Scan for the cell matching the given text and deliver its [X, Y] coordinate at center. 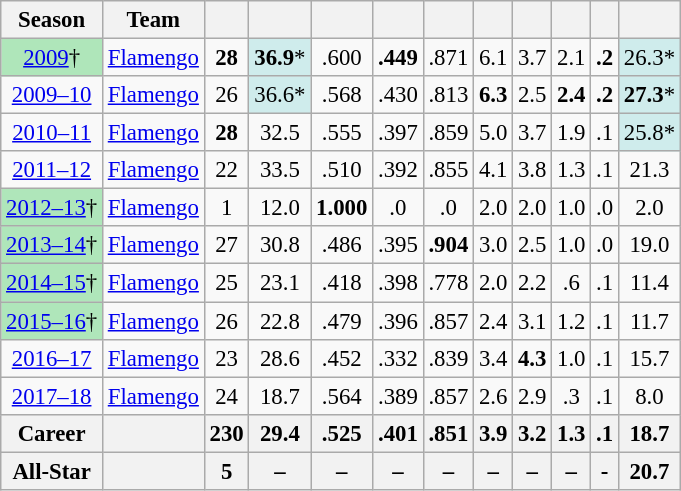
2.9 [532, 396]
21.3 [649, 170]
Season [52, 20]
.600 [342, 58]
30.8 [280, 245]
2016–17 [52, 358]
4.3 [532, 358]
.859 [448, 133]
2.2 [532, 283]
Team [153, 20]
.525 [342, 433]
22.8 [280, 321]
28.6 [280, 358]
.389 [398, 396]
.396 [398, 321]
26.3* [649, 58]
5.0 [494, 133]
24 [226, 396]
19.0 [649, 245]
15.7 [649, 358]
All-Star [52, 471]
20.7 [649, 471]
.3 [572, 396]
2012–13† [52, 208]
2011–12 [52, 170]
.392 [398, 170]
8.0 [649, 396]
22 [226, 170]
.813 [448, 95]
5 [226, 471]
.778 [448, 283]
.401 [398, 433]
.564 [342, 396]
2017–18 [52, 396]
.6 [572, 283]
2009† [52, 58]
2014–15† [52, 283]
.839 [448, 358]
23 [226, 358]
33.5 [280, 170]
27 [226, 245]
1.9 [572, 133]
3.0 [494, 245]
.395 [398, 245]
4.1 [494, 170]
.397 [398, 133]
2009–10 [52, 95]
6.3 [494, 95]
.398 [398, 283]
.555 [342, 133]
1.000 [342, 208]
25 [226, 283]
29.4 [280, 433]
.855 [448, 170]
3.2 [532, 433]
23.1 [280, 283]
.479 [342, 321]
.332 [398, 358]
1.2 [572, 321]
.430 [398, 95]
.568 [342, 95]
36.6* [280, 95]
27.3* [649, 95]
.418 [342, 283]
25.8* [649, 133]
3.8 [532, 170]
3.4 [494, 358]
11.4 [649, 283]
2.6 [494, 396]
.449 [398, 58]
2015–16† [52, 321]
36.9* [280, 58]
.510 [342, 170]
.452 [342, 358]
- [605, 471]
1 [226, 208]
.904 [448, 245]
3.1 [532, 321]
2010–11 [52, 133]
32.5 [280, 133]
2013–14† [52, 245]
.486 [342, 245]
Career [52, 433]
11.7 [649, 321]
6.1 [494, 58]
3.9 [494, 433]
.851 [448, 433]
.871 [448, 58]
230 [226, 433]
12.0 [280, 208]
2.1 [572, 58]
